For the text-containing cell, return its midpoint in (x, y) coordinate format. 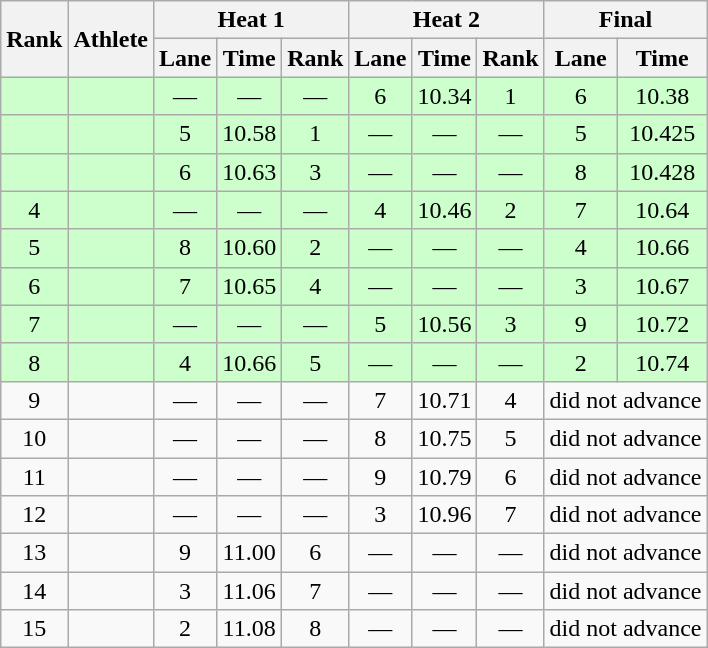
11.08 (250, 629)
10.56 (444, 324)
10.96 (444, 515)
10.67 (662, 286)
10.58 (250, 134)
12 (34, 515)
Athlete (111, 39)
Final (626, 20)
11.06 (250, 591)
10.46 (444, 210)
10.72 (662, 324)
10.428 (662, 172)
10.60 (250, 248)
Heat 1 (252, 20)
10.38 (662, 96)
11 (34, 477)
14 (34, 591)
15 (34, 629)
10 (34, 438)
Heat 2 (446, 20)
10.425 (662, 134)
10.74 (662, 362)
10.65 (250, 286)
10.63 (250, 172)
13 (34, 553)
10.64 (662, 210)
10.75 (444, 438)
11.00 (250, 553)
10.79 (444, 477)
10.71 (444, 400)
10.34 (444, 96)
